Identify which cell holds the provided text, then report its [x, y] central coordinate. 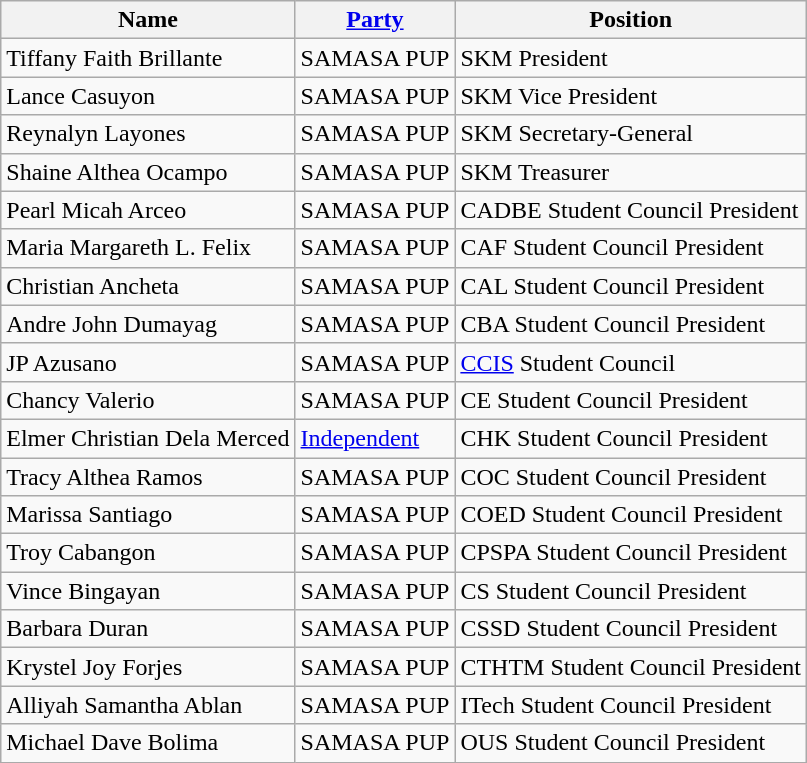
SKM Treasurer [631, 172]
Marissa Santiago [148, 515]
Tracy Althea Ramos [148, 477]
Andre John Dumayag [148, 324]
SKM Vice President [631, 96]
Alliyah Samantha Ablan [148, 705]
CPSPA Student Council President [631, 553]
CS Student Council President [631, 591]
SKM Secretary-General [631, 134]
Chancy Valerio [148, 400]
Krystel Joy Forjes [148, 667]
Michael Dave Bolima [148, 743]
OUS Student Council President [631, 743]
CAL Student Council President [631, 286]
ITech Student Council President [631, 705]
CE Student Council President [631, 400]
CBA Student Council President [631, 324]
Barbara Duran [148, 629]
CSSD Student Council President [631, 629]
Vince Bingayan [148, 591]
Party [375, 20]
COED Student Council President [631, 515]
Lance Casuyon [148, 96]
Shaine Althea Ocampo [148, 172]
JP Azusano [148, 362]
Troy Cabangon [148, 553]
Elmer Christian Dela Merced [148, 438]
CTHTM Student Council President [631, 667]
Tiffany Faith Brillante [148, 58]
Pearl Micah Arceo [148, 210]
Christian Ancheta [148, 286]
Position [631, 20]
CADBE Student Council President [631, 210]
CHK Student Council President [631, 438]
Name [148, 20]
CCIS Student Council [631, 362]
Independent [375, 438]
Reynalyn Layones [148, 134]
Maria Margareth L. Felix [148, 248]
COC Student Council President [631, 477]
CAF Student Council President [631, 248]
SKM President [631, 58]
